Find where the given text appears and provide that cell's center as [X, Y] coordinate. 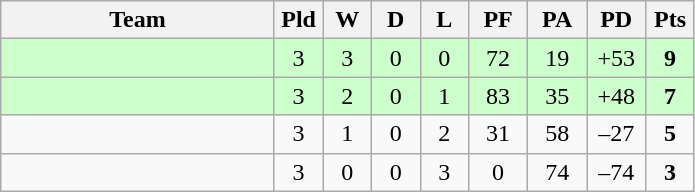
Pld [298, 20]
9 [670, 58]
D [396, 20]
58 [558, 134]
L [444, 20]
19 [558, 58]
31 [498, 134]
–27 [616, 134]
72 [498, 58]
Team [138, 20]
83 [498, 96]
PA [558, 20]
74 [558, 172]
PF [498, 20]
5 [670, 134]
W [348, 20]
7 [670, 96]
35 [558, 96]
Pts [670, 20]
PD [616, 20]
+53 [616, 58]
+48 [616, 96]
–74 [616, 172]
